Provide the (x, y) coordinate of the cell's center where the given text is located.  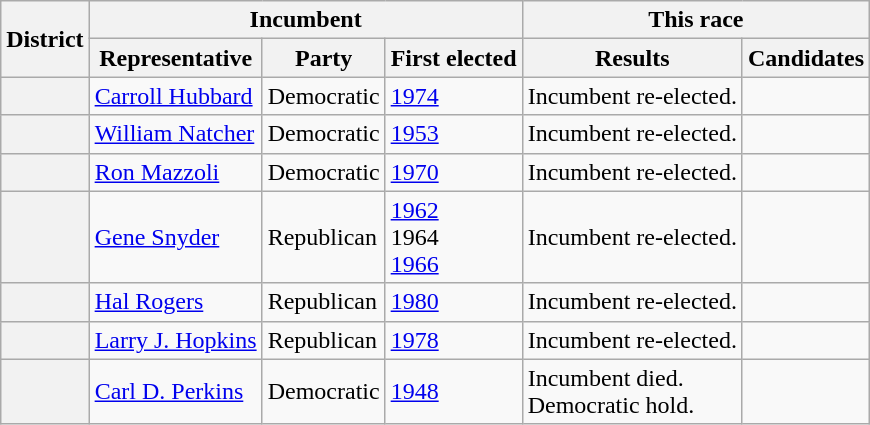
1978 (454, 340)
19621964 1966 (454, 237)
Gene Snyder (176, 237)
This race (696, 20)
Candidates (806, 58)
1948 (454, 392)
Carl D. Perkins (176, 392)
Incumbent died.Democratic hold. (632, 392)
Larry J. Hopkins (176, 340)
Party (324, 58)
1970 (454, 172)
First elected (454, 58)
1974 (454, 96)
1980 (454, 302)
Ron Mazzoli (176, 172)
Hal Rogers (176, 302)
Incumbent (306, 20)
Carroll Hubbard (176, 96)
Results (632, 58)
1953 (454, 134)
Representative (176, 58)
District (45, 39)
William Natcher (176, 134)
